Output the (x, y) coordinate of the center of the cell containing the given text.  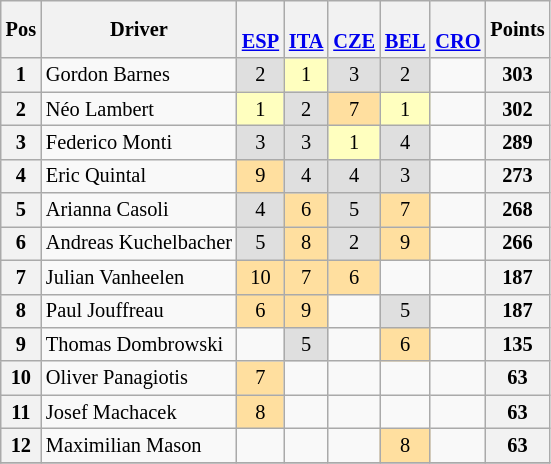
Maximilian Mason (139, 445)
266 (517, 243)
Eric Quintal (139, 176)
135 (517, 344)
Josef Machacek (139, 412)
Julian Vanheelen (139, 277)
11 (21, 412)
Gordon Barnes (139, 75)
BEL (405, 29)
ESP (260, 29)
Néo Lambert (139, 109)
Driver (139, 29)
Arianna Casoli (139, 210)
CZE (354, 29)
Thomas Dombrowski (139, 344)
Federico Monti (139, 142)
273 (517, 176)
ITA (306, 29)
Oliver Panagiotis (139, 378)
268 (517, 210)
12 (21, 445)
Paul Jouffreau (139, 311)
CRO (458, 29)
289 (517, 142)
Points (517, 29)
303 (517, 75)
302 (517, 109)
Andreas Kuchelbacher (139, 243)
Pos (21, 29)
